Provide the (X, Y) coordinate of the cell's center where the given text is located.  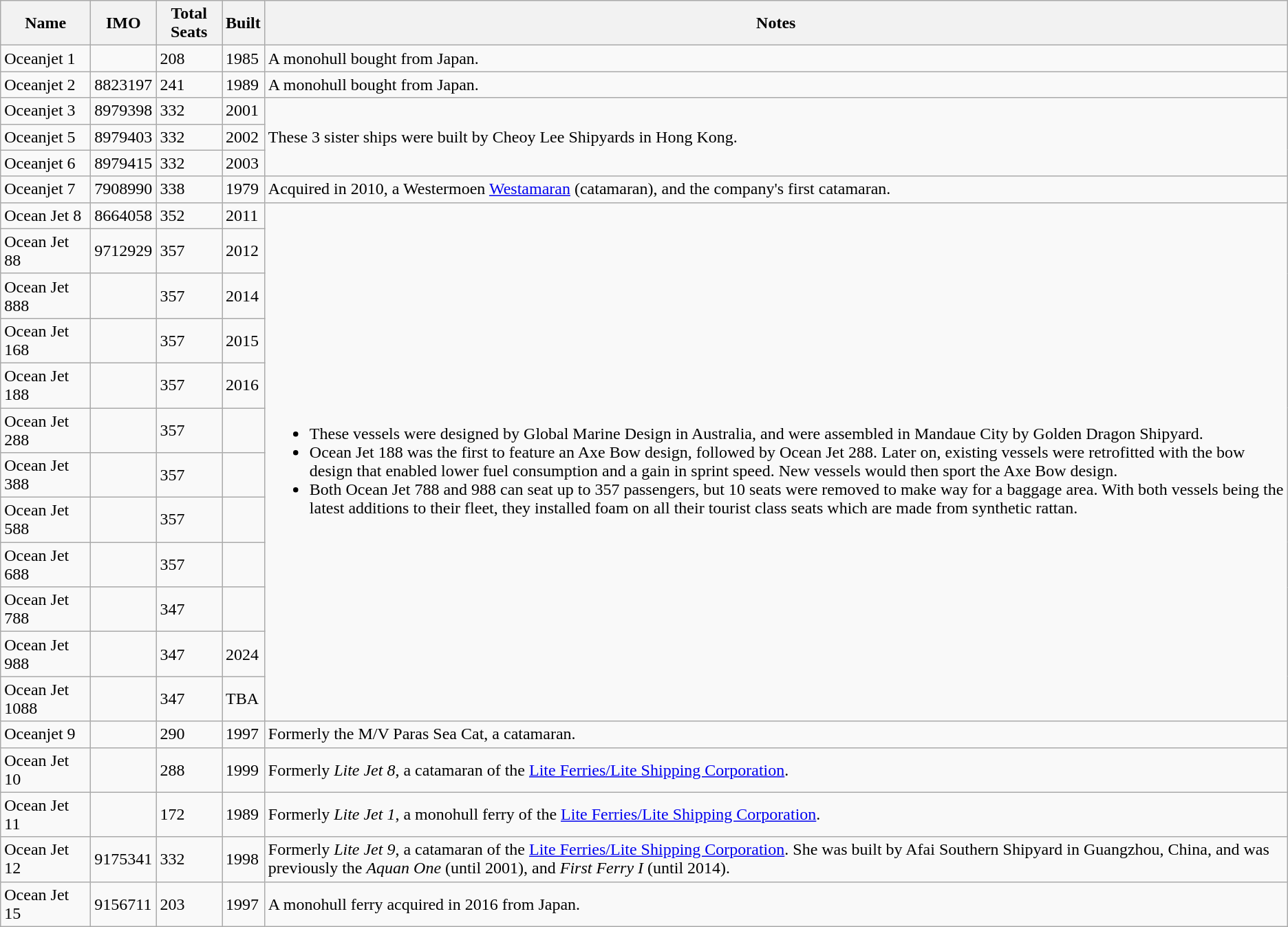
Oceanjet 1 (45, 58)
Acquired in 2010, a Westermoen Westamaran (catamaran), and the company's first catamaran. (776, 189)
Oceanjet 5 (45, 137)
7908990 (124, 189)
8979403 (124, 137)
Formerly Lite Jet 8, a catamaran of the Lite Ferries/Lite Shipping Corporation. (776, 769)
Oceanjet 7 (45, 189)
Name (45, 23)
Ocean Jet 388 (45, 475)
Ocean Jet 588 (45, 520)
1998 (244, 859)
These 3 sister ships were built by Cheoy Lee Shipyards in Hong Kong. (776, 137)
172 (189, 815)
Ocean Jet 8 (45, 215)
1999 (244, 769)
Ocean Jet 788 (45, 610)
Oceanjet 2 (45, 85)
Notes (776, 23)
1985 (244, 58)
338 (189, 189)
241 (189, 85)
Ocean Jet 188 (45, 385)
Oceanjet 6 (45, 163)
1979 (244, 189)
Ocean Jet 168 (45, 340)
208 (189, 58)
Built (244, 23)
2002 (244, 137)
2011 (244, 215)
Ocean Jet 288 (45, 429)
Ocean Jet 1088 (45, 699)
2001 (244, 111)
Total Seats (189, 23)
Formerly the M/V Paras Sea Cat, a catamaran. (776, 734)
Ocean Jet 988 (45, 654)
IMO (124, 23)
290 (189, 734)
8979415 (124, 163)
8664058 (124, 215)
Oceanjet 3 (45, 111)
9156711 (124, 904)
9712929 (124, 251)
Ocean Jet 88 (45, 251)
Oceanjet 9 (45, 734)
288 (189, 769)
203 (189, 904)
Ocean Jet 12 (45, 859)
Ocean Jet 10 (45, 769)
Formerly Lite Jet 1, a monohull ferry of the Lite Ferries/Lite Shipping Corporation. (776, 815)
TBA (244, 699)
Ocean Jet 888 (45, 296)
2024 (244, 654)
2016 (244, 385)
8979398 (124, 111)
2015 (244, 340)
Ocean Jet 688 (45, 564)
2003 (244, 163)
A monohull ferry acquired in 2016 from Japan. (776, 904)
Ocean Jet 11 (45, 815)
2014 (244, 296)
352 (189, 215)
2012 (244, 251)
8823197 (124, 85)
9175341 (124, 859)
Ocean Jet 15 (45, 904)
